Pinpoint the cell where the given text exists, returning its [x, y] midpoint coordinate. 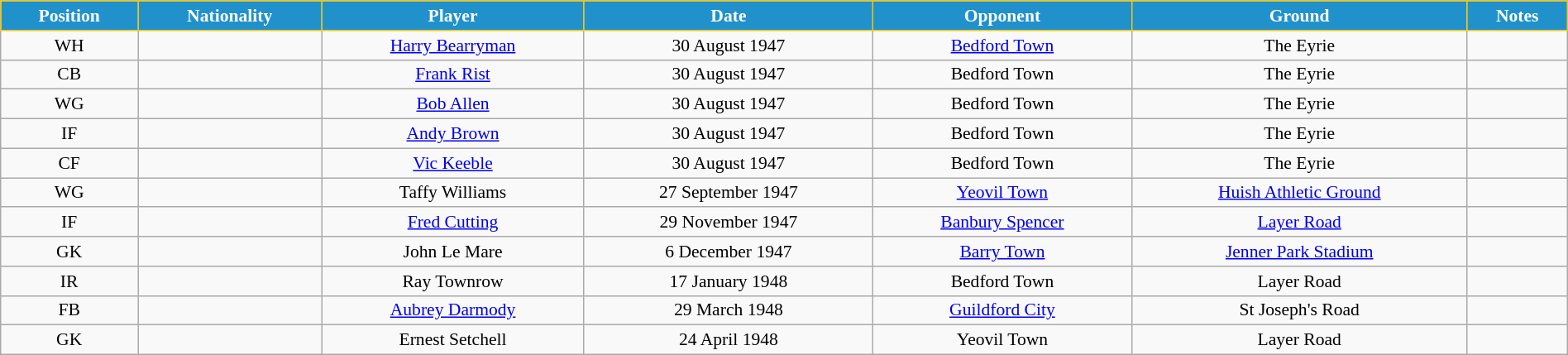
Huish Athletic Ground [1299, 193]
WH [69, 46]
Banbury Spencer [1002, 223]
CF [69, 163]
Nationality [230, 16]
John Le Mare [453, 252]
Player [453, 16]
Ground [1299, 16]
Vic Keeble [453, 163]
Position [69, 16]
CB [69, 74]
Aubrey Darmody [453, 310]
Harry Bearryman [453, 46]
Taffy Williams [453, 193]
Fred Cutting [453, 223]
24 April 1948 [728, 340]
Frank Rist [453, 74]
29 March 1948 [728, 310]
Andy Brown [453, 134]
27 September 1947 [728, 193]
17 January 1948 [728, 281]
6 December 1947 [728, 252]
29 November 1947 [728, 223]
Bob Allen [453, 104]
St Joseph's Road [1299, 310]
Jenner Park Stadium [1299, 252]
Notes [1517, 16]
Ernest Setchell [453, 340]
Guildford City [1002, 310]
IR [69, 281]
Opponent [1002, 16]
FB [69, 310]
Barry Town [1002, 252]
Ray Townrow [453, 281]
Date [728, 16]
